Search for the cell housing the specified text and yield its [X, Y] center coordinate. 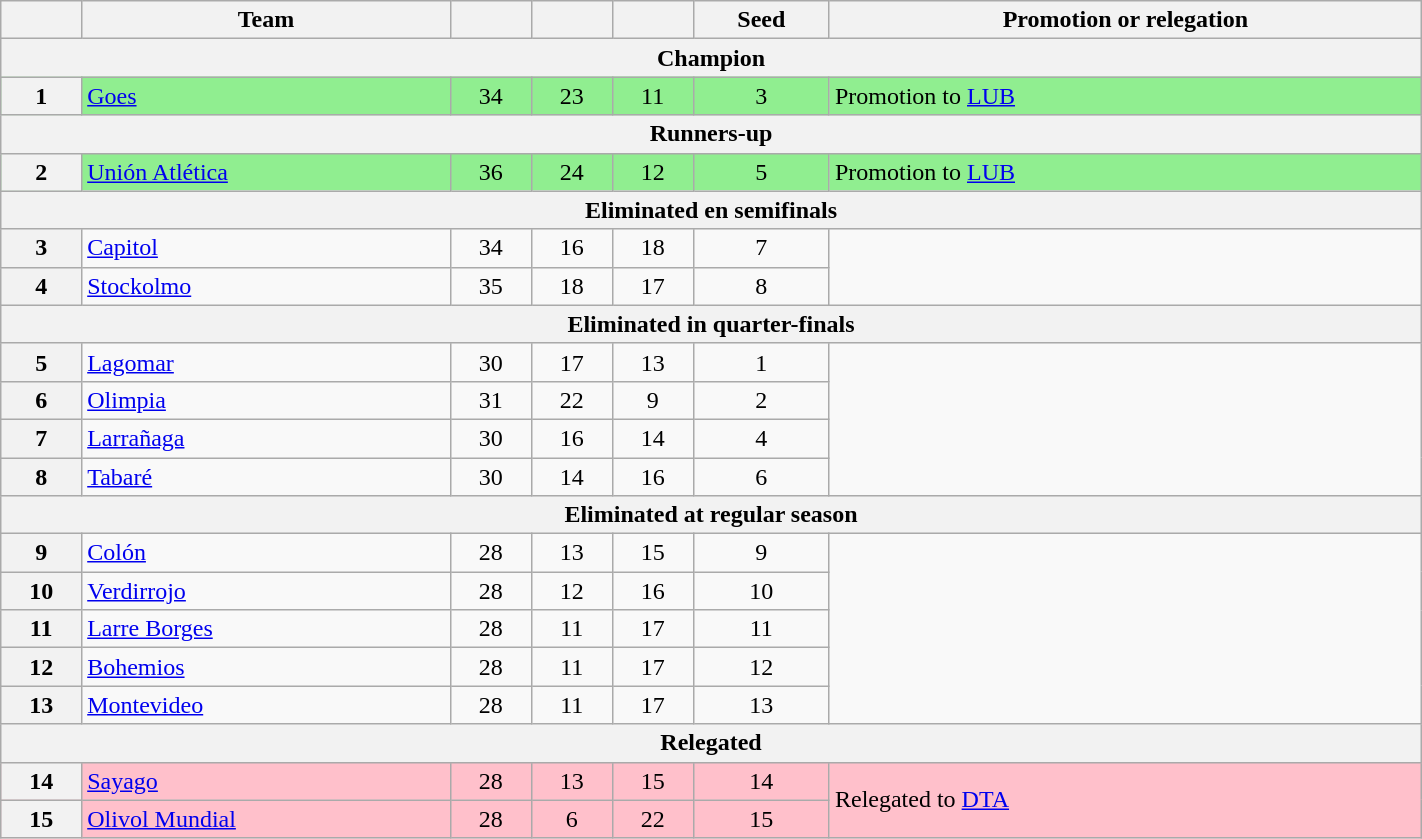
Eliminated at regular season [711, 515]
36 [490, 172]
Runners-up [711, 134]
Relegated to DTA [1125, 800]
Goes [266, 96]
Colón [266, 553]
35 [490, 286]
Relegated [711, 743]
Larrañaga [266, 438]
Bohemios [266, 667]
Unión Atlética [266, 172]
Montevideo [266, 705]
24 [572, 172]
Seed [761, 20]
Tabaré [266, 477]
23 [572, 96]
Eliminated in quarter-finals [711, 324]
Team [266, 20]
Lagomar [266, 362]
Verdirrojo [266, 591]
Larre Borges [266, 629]
Champion [711, 58]
Olivol Mundial [266, 819]
Eliminated en semifinals [711, 210]
Capitol [266, 248]
Sayago [266, 781]
Promotion or relegation [1125, 20]
Stockolmo [266, 286]
31 [490, 400]
Olimpia [266, 400]
